Determine the (X, Y) coordinate at the center of the cell enclosing the given text.  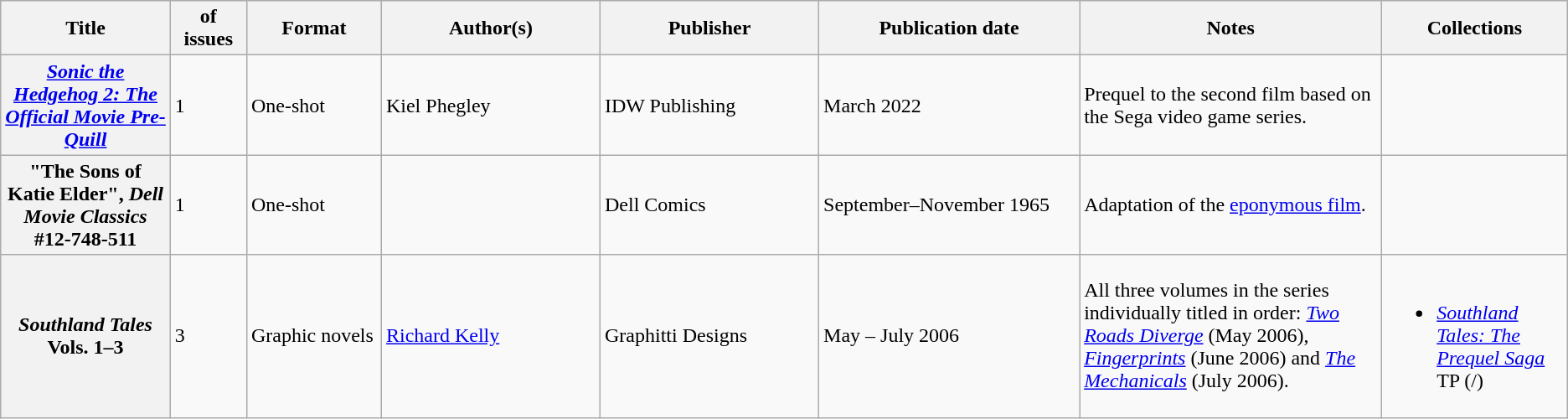
Publication date (950, 28)
March 2022 (950, 106)
Prequel to the second film based on the Sega video game series. (1231, 106)
Dell Comics (709, 204)
Title (85, 28)
Publisher (709, 28)
Southland Tales: The Prequel Saga TP (/) (1475, 336)
All three volumes in the series individually titled in order: Two Roads Diverge (May 2006), Fingerprints (June 2006) and The Mechanicals (July 2006). (1231, 336)
Richard Kelly (491, 336)
3 (208, 336)
of issues (208, 28)
"The Sons of Katie Elder", Dell Movie Classics #12-748-511 (85, 204)
Notes (1231, 28)
Sonic the Hedgehog 2: The Official Movie Pre-Quill (85, 106)
IDW Publishing (709, 106)
Collections (1475, 28)
Graphitti Designs (709, 336)
Kiel Phegley (491, 106)
Adaptation of the eponymous film. (1231, 204)
September–November 1965 (950, 204)
Format (313, 28)
Author(s) (491, 28)
Southland Tales Vols. 1–3 (85, 336)
May – July 2006 (950, 336)
Graphic novels (313, 336)
